Return (X, Y) of the center of cell containing provided text 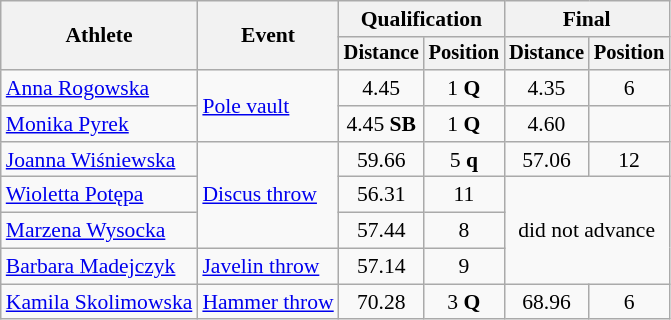
Monika Pyrek (100, 124)
68.96 (546, 302)
Barbara Madejczyk (100, 267)
Athlete (100, 36)
Event (268, 36)
Javelin throw (268, 267)
57.06 (546, 160)
Marzena Wysocka (100, 231)
9 (464, 267)
Pole vault (268, 106)
Kamila Skolimowska (100, 302)
12 (629, 160)
Hammer throw (268, 302)
4.60 (546, 124)
4.45 SB (382, 124)
Anna Rogowska (100, 88)
Wioletta Potępa (100, 195)
did not advance (586, 230)
Joanna Wiśniewska (100, 160)
11 (464, 195)
8 (464, 231)
59.66 (382, 160)
57.14 (382, 267)
70.28 (382, 302)
4.35 (546, 88)
57.44 (382, 231)
Final (586, 19)
4.45 (382, 88)
56.31 (382, 195)
3 Q (464, 302)
5 q (464, 160)
Qualification (422, 19)
Discus throw (268, 196)
